Determine the [X, Y] coordinate at the center of the cell enclosing the given text.  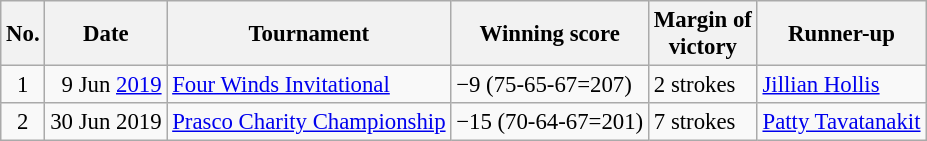
Date [106, 34]
Margin ofvictory [702, 34]
−9 (75-65-67=207) [550, 85]
2 [23, 122]
1 [23, 85]
9 Jun 2019 [106, 85]
Prasco Charity Championship [309, 122]
Runner-up [842, 34]
Jillian Hollis [842, 85]
Tournament [309, 34]
Four Winds Invitational [309, 85]
No. [23, 34]
7 strokes [702, 122]
2 strokes [702, 85]
−15 (70-64-67=201) [550, 122]
Patty Tavatanakit [842, 122]
30 Jun 2019 [106, 122]
Winning score [550, 34]
